From the cell containing the given text, extract its center point as [x, y] coordinate. 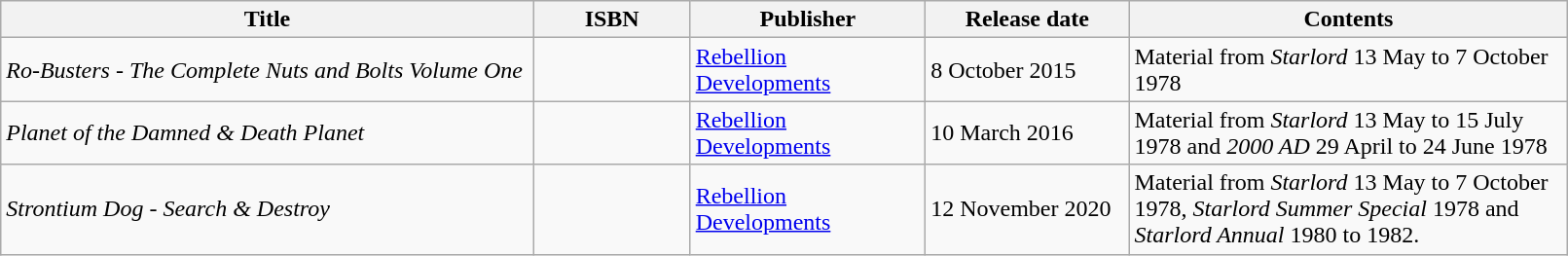
Material from Starlord 13 May to 15 July 1978 and 2000 AD 29 April to 24 June 1978 [1349, 132]
Contents [1349, 19]
Title [267, 19]
Strontium Dog - Search & Destroy [267, 209]
Ro-Busters - The Complete Nuts and Bolts Volume One [267, 70]
Release date [1028, 19]
12 November 2020 [1028, 209]
Material from Starlord 13 May to 7 October 1978, Starlord Summer Special 1978 and Starlord Annual 1980 to 1982. [1349, 209]
Material from Starlord 13 May to 7 October 1978 [1349, 70]
10 March 2016 [1028, 132]
8 October 2015 [1028, 70]
Publisher [808, 19]
Planet of the Damned & Death Planet [267, 132]
ISBN [611, 19]
